Identify which cell holds the provided text, then report its [X, Y] central coordinate. 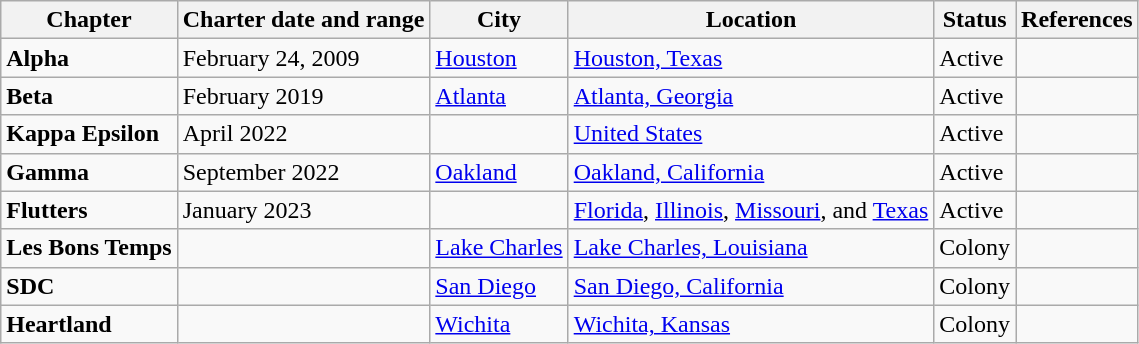
Flutters [89, 210]
San Diego, California [751, 286]
January 2023 [304, 210]
Charter date and range [304, 20]
Atlanta, Georgia [751, 96]
February 24, 2009 [304, 58]
Oakland [499, 172]
Wichita [499, 324]
Status [975, 20]
February 2019 [304, 96]
Chapter [89, 20]
Atlanta [499, 96]
Florida, Illinois, Missouri, and Texas [751, 210]
Lake Charles, Louisiana [751, 248]
Oakland, California [751, 172]
United States [751, 134]
Gamma [89, 172]
Kappa Epsilon [89, 134]
References [1078, 20]
Houston [499, 58]
SDC [89, 286]
San Diego [499, 286]
Alpha [89, 58]
Location [751, 20]
Heartland [89, 324]
Houston, Texas [751, 58]
City [499, 20]
September 2022 [304, 172]
Beta [89, 96]
April 2022 [304, 134]
Les Bons Temps [89, 248]
Wichita, Kansas [751, 324]
Lake Charles [499, 248]
